Output the (x, y) coordinate of the center of the cell containing the given text.  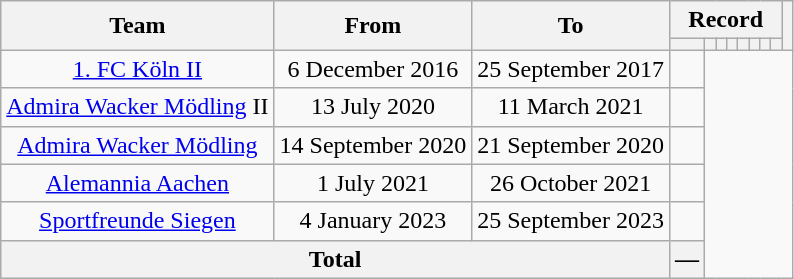
25 September 2023 (571, 221)
13 July 2020 (373, 107)
26 October 2021 (571, 183)
Alemannia Aachen (138, 183)
Team (138, 26)
From (373, 26)
Admira Wacker Mödling II (138, 107)
14 September 2020 (373, 145)
1. FC Köln II (138, 69)
Record (725, 20)
11 March 2021 (571, 107)
Admira Wacker Mödling (138, 145)
25 September 2017 (571, 69)
To (571, 26)
4 January 2023 (373, 221)
— (686, 259)
1 July 2021 (373, 183)
Total (336, 259)
6 December 2016 (373, 69)
Sportfreunde Siegen (138, 221)
21 September 2020 (571, 145)
